Return [x, y] of the center of cell containing provided text 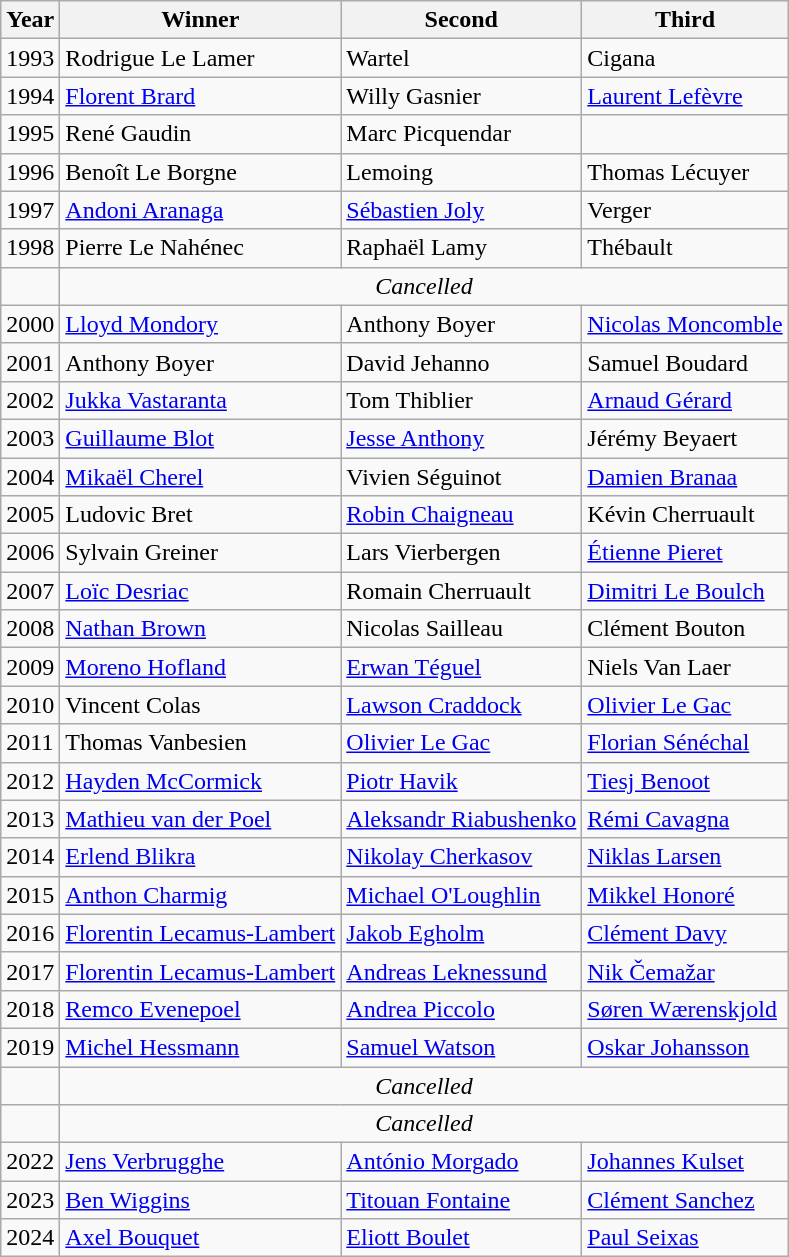
Raphaël Lamy [462, 248]
Thomas Lécuyer [685, 172]
Ben Wiggins [200, 1200]
Aleksandr Riabushenko [462, 819]
Second [462, 20]
2023 [30, 1200]
Arnaud Gérard [685, 400]
Niels Van Laer [685, 667]
Florent Brard [200, 96]
Guillaume Blot [200, 438]
Thébault [685, 248]
2011 [30, 743]
2015 [30, 895]
Lloyd Mondory [200, 324]
Piotr Havik [462, 781]
Romain Cherruault [462, 591]
2006 [30, 553]
Year [30, 20]
2008 [30, 629]
René Gaudin [200, 134]
Jukka Vastaranta [200, 400]
Sylvain Greiner [200, 553]
Anthon Charmig [200, 895]
Niklas Larsen [685, 857]
Paul Seixas [685, 1238]
Sébastien Joly [462, 210]
Johannes Kulset [685, 1162]
Mikkel Honoré [685, 895]
Oskar Johansson [685, 1047]
Jérémy Beyaert [685, 438]
Hayden McCormick [200, 781]
Mathieu van der Poel [200, 819]
Jakob Egholm [462, 933]
Mikaël Cherel [200, 477]
Verger [685, 210]
Loïc Desriac [200, 591]
Axel Bouquet [200, 1238]
Nicolas Sailleau [462, 629]
Winner [200, 20]
2016 [30, 933]
Dimitri Le Boulch [685, 591]
Erlend Blikra [200, 857]
Titouan Fontaine [462, 1200]
2005 [30, 515]
2014 [30, 857]
Erwan Téguel [462, 667]
Eliott Boulet [462, 1238]
Vincent Colas [200, 705]
2010 [30, 705]
1998 [30, 248]
Lars Vierbergen [462, 553]
Nathan Brown [200, 629]
Vivien Séguinot [462, 477]
Samuel Boudard [685, 362]
Nicolas Moncomble [685, 324]
Søren Wærenskjold [685, 1009]
Rodrigue Le Lamer [200, 58]
Wartel [462, 58]
2004 [30, 477]
Jesse Anthony [462, 438]
1994 [30, 96]
Clément Bouton [685, 629]
Moreno Hofland [200, 667]
Thomas Vanbesien [200, 743]
2002 [30, 400]
2024 [30, 1238]
Benoît Le Borgne [200, 172]
2018 [30, 1009]
2009 [30, 667]
Lemoing [462, 172]
1993 [30, 58]
Laurent Lefèvre [685, 96]
Tiesj Benoot [685, 781]
2022 [30, 1162]
2019 [30, 1047]
1996 [30, 172]
Étienne Pieret [685, 553]
Third [685, 20]
David Jehanno [462, 362]
Cigana [685, 58]
Tom Thiblier [462, 400]
2003 [30, 438]
Rémi Cavagna [685, 819]
Marc Picquendar [462, 134]
Andoni Aranaga [200, 210]
Andrea Piccolo [462, 1009]
António Morgado [462, 1162]
Lawson Craddock [462, 705]
2012 [30, 781]
Remco Evenepoel [200, 1009]
Damien Branaa [685, 477]
Florian Sénéchal [685, 743]
Nikolay Cherkasov [462, 857]
Ludovic Bret [200, 515]
Samuel Watson [462, 1047]
Clément Sanchez [685, 1200]
1997 [30, 210]
Willy Gasnier [462, 96]
Michael O'Loughlin [462, 895]
2001 [30, 362]
Nik Čemažar [685, 971]
Robin Chaigneau [462, 515]
Andreas Leknessund [462, 971]
2013 [30, 819]
2017 [30, 971]
2007 [30, 591]
Kévin Cherruault [685, 515]
Michel Hessmann [200, 1047]
Jens Verbrugghe [200, 1162]
Pierre Le Nahénec [200, 248]
1995 [30, 134]
2000 [30, 324]
Clément Davy [685, 933]
